Detect which cell encompasses the target text, then output its (x, y) center coordinate. 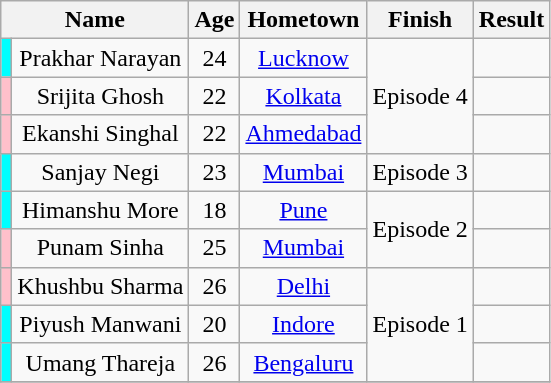
Episode 2 (420, 229)
Episode 1 (420, 324)
Episode 3 (420, 172)
Hometown (304, 20)
Episode 4 (420, 96)
Indore (304, 324)
Delhi (304, 286)
Ahmedabad (304, 134)
Punam Sinha (100, 248)
Bengaluru (304, 362)
Piyush Manwani (100, 324)
Prakhar Narayan (100, 58)
Ekanshi Singhal (100, 134)
25 (214, 248)
Srijita Ghosh (100, 96)
Pune (304, 210)
Age (214, 20)
24 (214, 58)
Sanjay Negi (100, 172)
23 (214, 172)
Result (511, 20)
Umang Thareja (100, 362)
Kolkata (304, 96)
Khushbu Sharma (100, 286)
Himanshu More (100, 210)
20 (214, 324)
Lucknow (304, 58)
Name (95, 20)
18 (214, 210)
Finish (420, 20)
